Output the [x, y] coordinate of the center of the cell containing the given text.  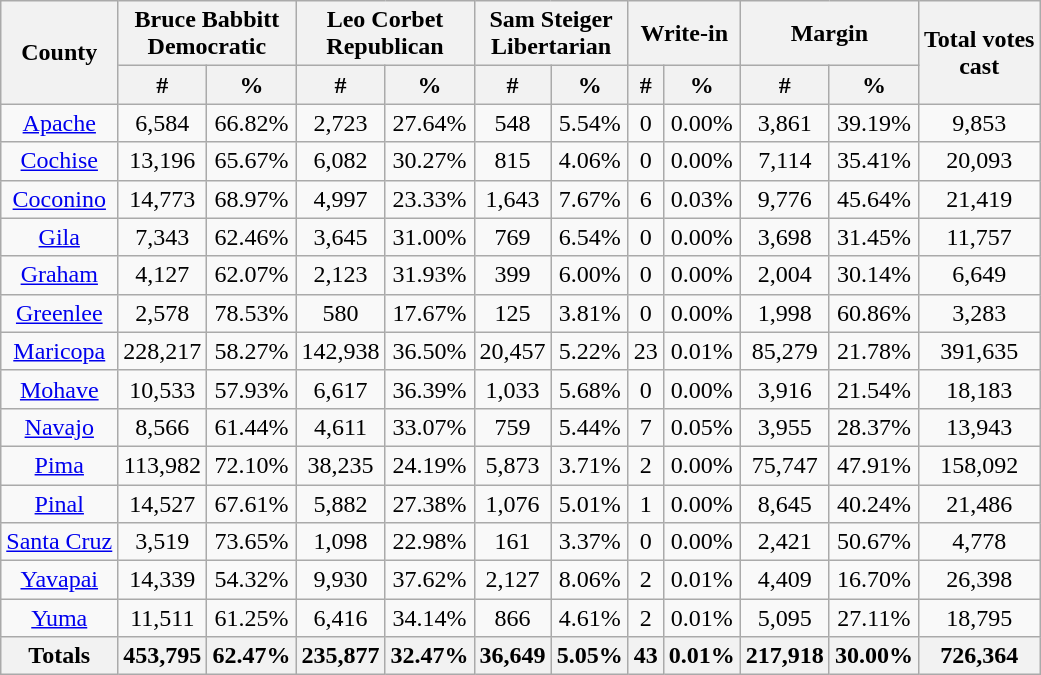
31.45% [874, 237]
5.54% [590, 123]
4.61% [590, 618]
Santa Cruz [60, 542]
7 [646, 427]
3,698 [784, 237]
3,519 [162, 542]
27.64% [430, 123]
66.82% [252, 123]
6,584 [162, 123]
4,409 [784, 580]
Yuma [60, 618]
32.47% [430, 656]
866 [512, 618]
Bruce BabbittDemocratic [207, 34]
2,421 [784, 542]
5,873 [512, 465]
5,095 [784, 618]
31.00% [430, 237]
39.19% [874, 123]
57.93% [252, 389]
3,955 [784, 427]
6,649 [979, 275]
158,092 [979, 465]
14,773 [162, 199]
9,930 [340, 580]
13,943 [979, 427]
161 [512, 542]
2,127 [512, 580]
11,757 [979, 237]
38,235 [340, 465]
8,645 [784, 503]
7,343 [162, 237]
85,279 [784, 351]
3.37% [590, 542]
31.93% [430, 275]
580 [340, 313]
4.06% [590, 161]
Gila [60, 237]
3,283 [979, 313]
1,098 [340, 542]
Navajo [60, 427]
47.91% [874, 465]
9,776 [784, 199]
Coconino [60, 199]
62.47% [252, 656]
37.62% [430, 580]
Apache [60, 123]
4,997 [340, 199]
8.06% [590, 580]
6,082 [340, 161]
Graham [60, 275]
5.22% [590, 351]
16.70% [874, 580]
72.10% [252, 465]
43 [646, 656]
5.01% [590, 503]
6,617 [340, 389]
113,982 [162, 465]
34.14% [430, 618]
Total votescast [979, 52]
Sam SteigerLibertarian [551, 34]
Cochise [60, 161]
5.68% [590, 389]
6 [646, 199]
50.67% [874, 542]
2,578 [162, 313]
67.61% [252, 503]
54.32% [252, 580]
23.33% [430, 199]
3,861 [784, 123]
78.53% [252, 313]
Mohave [60, 389]
4,778 [979, 542]
18,795 [979, 618]
68.97% [252, 199]
27.11% [874, 618]
11,511 [162, 618]
62.46% [252, 237]
36.50% [430, 351]
1,076 [512, 503]
9,853 [979, 123]
22.98% [430, 542]
1 [646, 503]
20,093 [979, 161]
21.78% [874, 351]
30.00% [874, 656]
61.44% [252, 427]
62.07% [252, 275]
61.25% [252, 618]
17.67% [430, 313]
Margin [829, 34]
1,643 [512, 199]
2,723 [340, 123]
142,938 [340, 351]
21,419 [979, 199]
6.54% [590, 237]
3,645 [340, 237]
391,635 [979, 351]
30.14% [874, 275]
23 [646, 351]
Yavapai [60, 580]
8,566 [162, 427]
4,127 [162, 275]
759 [512, 427]
Write-in [684, 34]
815 [512, 161]
26,398 [979, 580]
45.64% [874, 199]
125 [512, 313]
36,649 [512, 656]
20,457 [512, 351]
18,183 [979, 389]
3,916 [784, 389]
75,747 [784, 465]
548 [512, 123]
7.67% [590, 199]
24.19% [430, 465]
40.24% [874, 503]
1,998 [784, 313]
13,196 [162, 161]
14,339 [162, 580]
235,877 [340, 656]
5.05% [590, 656]
21.54% [874, 389]
33.07% [430, 427]
3.71% [590, 465]
1,033 [512, 389]
10,533 [162, 389]
Leo CorbetRepublican [385, 34]
30.27% [430, 161]
5,882 [340, 503]
453,795 [162, 656]
65.67% [252, 161]
Pima [60, 465]
County [60, 52]
6.00% [590, 275]
3.81% [590, 313]
769 [512, 237]
7,114 [784, 161]
Maricopa [60, 351]
2,123 [340, 275]
28.37% [874, 427]
228,217 [162, 351]
14,527 [162, 503]
0.05% [702, 427]
4,611 [340, 427]
Greenlee [60, 313]
0.03% [702, 199]
2,004 [784, 275]
60.86% [874, 313]
27.38% [430, 503]
58.27% [252, 351]
Totals [60, 656]
36.39% [430, 389]
726,364 [979, 656]
21,486 [979, 503]
217,918 [784, 656]
35.41% [874, 161]
5.44% [590, 427]
6,416 [340, 618]
399 [512, 275]
Pinal [60, 503]
73.65% [252, 542]
